Pinpoint the cell where the given text exists, returning its [x, y] midpoint coordinate. 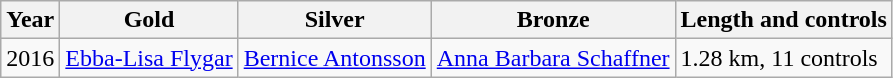
Bronze [553, 20]
Gold [149, 20]
1.28 km, 11 controls [784, 58]
Bernice Antonsson [334, 58]
Length and controls [784, 20]
Anna Barbara Schaffner [553, 58]
Year [30, 20]
Silver [334, 20]
2016 [30, 58]
Ebba-Lisa Flygar [149, 58]
